Output the [X, Y] coordinate of the center of the cell containing the given text.  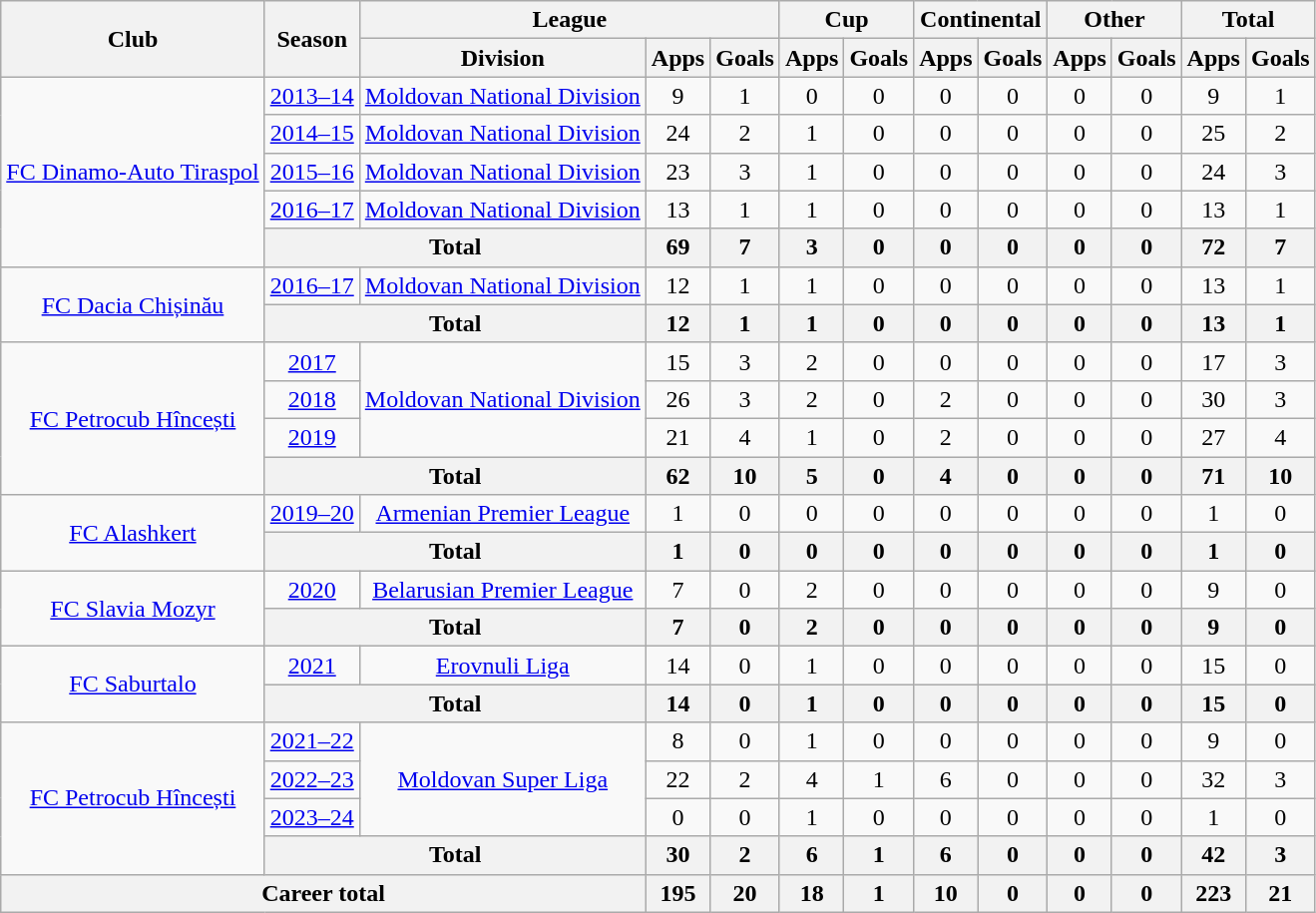
71 [1213, 476]
26 [677, 399]
2017 [311, 361]
17 [1213, 361]
Moldovan Super Liga [503, 779]
Division [503, 58]
FC Dacia Chișinău [133, 304]
2015–16 [311, 172]
FC Slavia Mozyr [133, 609]
2021–22 [311, 741]
8 [677, 741]
Club [133, 39]
5 [811, 476]
42 [1213, 855]
22 [677, 779]
72 [1213, 247]
Other [1114, 20]
Continental [981, 20]
62 [677, 476]
FC Dinamo-Auto Tiraspol [133, 172]
23 [677, 172]
25 [1213, 134]
223 [1213, 893]
Career total [323, 893]
20 [745, 893]
League [569, 20]
32 [1213, 779]
2018 [311, 399]
Season [311, 39]
2014–15 [311, 134]
Cup [846, 20]
2022–23 [311, 779]
27 [1213, 437]
2020 [311, 590]
195 [677, 893]
69 [677, 247]
2019 [311, 437]
FC Saburtalo [133, 685]
2021 [311, 666]
Belarusian Premier League [503, 590]
2013–14 [311, 96]
2019–20 [311, 514]
2023–24 [311, 817]
FC Alashkert [133, 533]
Erovnuli Liga [503, 666]
18 [811, 893]
Armenian Premier League [503, 514]
